Pinpoint the cell where the given text exists, returning its (x, y) midpoint coordinate. 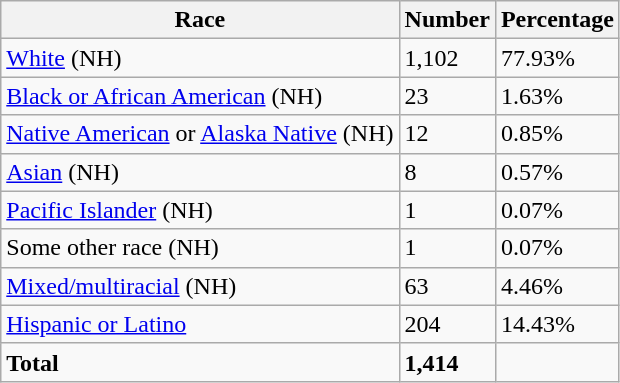
63 (447, 286)
1,414 (447, 362)
Asian (NH) (200, 172)
Mixed/multiracial (NH) (200, 286)
204 (447, 324)
4.46% (557, 286)
Pacific Islander (NH) (200, 210)
Hispanic or Latino (200, 324)
Total (200, 362)
Number (447, 20)
Percentage (557, 20)
23 (447, 96)
Native American or Alaska Native (NH) (200, 134)
White (NH) (200, 58)
1.63% (557, 96)
8 (447, 172)
Race (200, 20)
77.93% (557, 58)
14.43% (557, 324)
Some other race (NH) (200, 248)
Black or African American (NH) (200, 96)
1,102 (447, 58)
0.85% (557, 134)
12 (447, 134)
0.57% (557, 172)
